Pinpoint the cell where the given text exists, returning its [x, y] midpoint coordinate. 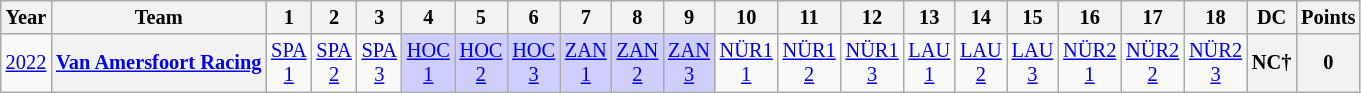
7 [586, 17]
HOC3 [534, 63]
12 [872, 17]
9 [689, 17]
11 [810, 17]
HOC1 [428, 63]
5 [482, 17]
13 [929, 17]
15 [1033, 17]
NÜR22 [1152, 63]
LAU1 [929, 63]
0 [1328, 63]
NC† [1272, 63]
6 [534, 17]
10 [746, 17]
LAU2 [981, 63]
14 [981, 17]
NÜR21 [1090, 63]
DC [1272, 17]
SPA3 [380, 63]
8 [638, 17]
Points [1328, 17]
ZAN2 [638, 63]
16 [1090, 17]
SPA1 [288, 63]
NÜR11 [746, 63]
NÜR12 [810, 63]
2 [334, 17]
1 [288, 17]
ZAN1 [586, 63]
3 [380, 17]
SPA2 [334, 63]
2022 [26, 63]
ZAN3 [689, 63]
Team [158, 17]
HOC2 [482, 63]
17 [1152, 17]
LAU3 [1033, 63]
Year [26, 17]
Van Amersfoort Racing [158, 63]
NÜR23 [1216, 63]
4 [428, 17]
18 [1216, 17]
NÜR13 [872, 63]
